Locate the cell with the specified text and output its [X, Y] center coordinate. 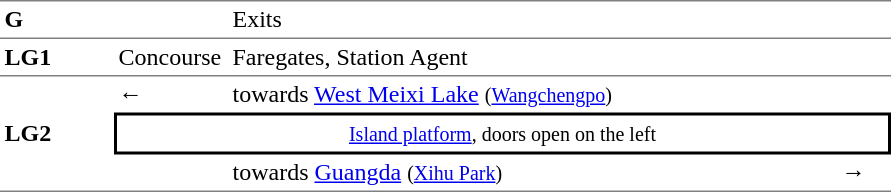
LG1 [57, 58]
Island platform, doors open on the left [502, 133]
Concourse [171, 58]
LG2 [57, 134]
towards West Meixi Lake (Wangchengpo) [532, 94]
Exits [532, 20]
→ [864, 173]
towards Guangda (Xihu Park) [532, 173]
← [171, 94]
G [57, 20]
Faregates, Station Agent [532, 58]
